Provide the (x, y) coordinate of the cell's center where the given text is located.  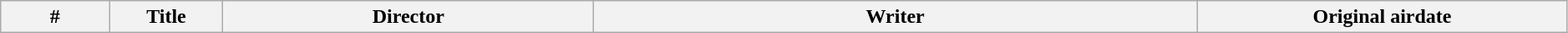
Original airdate (1383, 17)
Writer (896, 17)
# (55, 17)
Director (408, 17)
Title (166, 17)
